For the text-containing cell, return its midpoint in (X, Y) coordinate format. 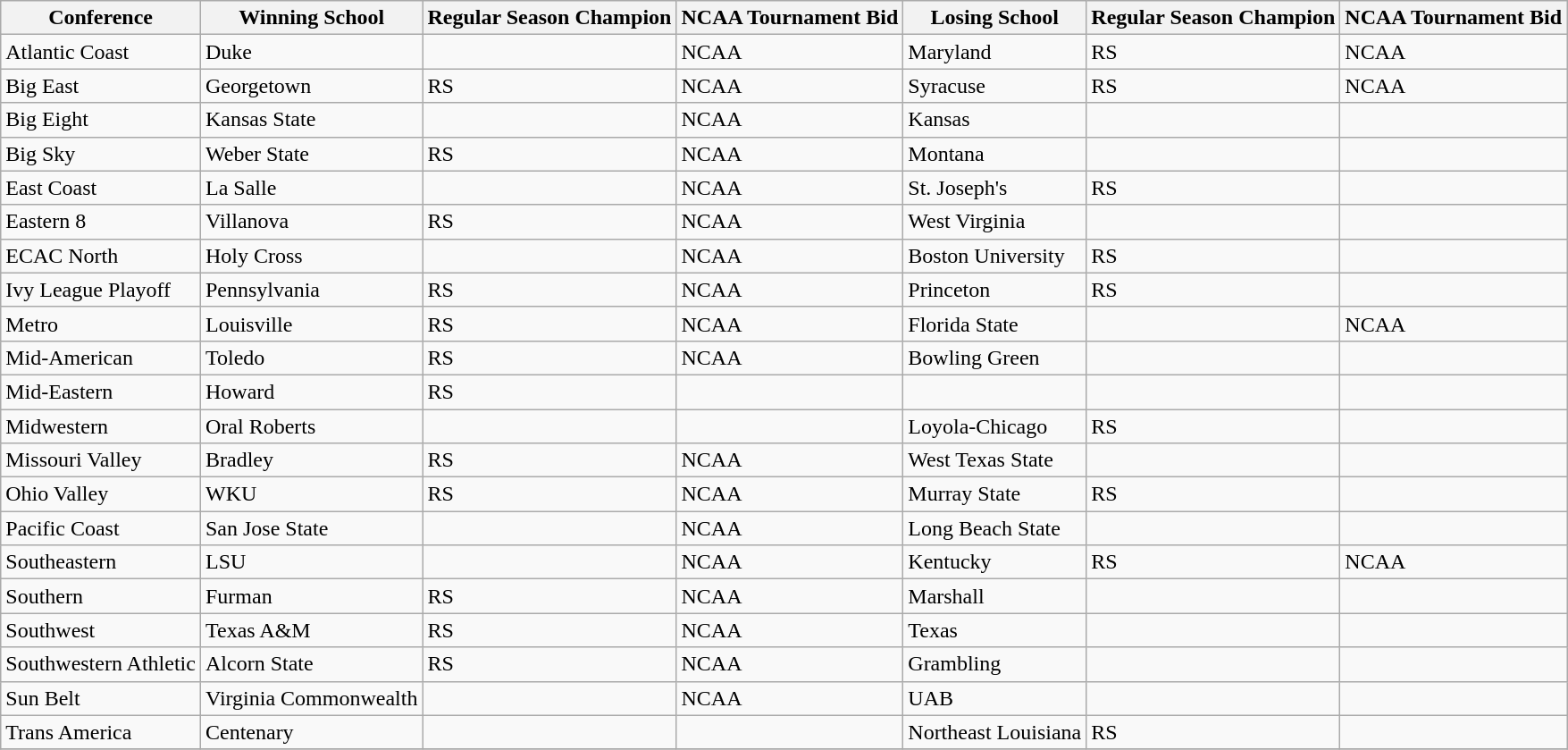
Missouri Valley (101, 460)
Ivy League Playoff (101, 290)
Southwest (101, 630)
Trans America (101, 732)
West Virginia (995, 222)
ECAC North (101, 256)
Pennsylvania (311, 290)
Big Sky (101, 154)
Princeton (995, 290)
East Coast (101, 188)
Duke (311, 52)
Texas A&M (311, 630)
La Salle (311, 188)
Conference (101, 18)
Boston University (995, 256)
Virginia Commonwealth (311, 698)
Bradley (311, 460)
Long Beach State (995, 528)
Big East (101, 86)
Winning School (311, 18)
St. Joseph's (995, 188)
Florida State (995, 324)
Holy Cross (311, 256)
Furman (311, 596)
Northeast Louisiana (995, 732)
Mid-American (101, 358)
WKU (311, 494)
San Jose State (311, 528)
Syracuse (995, 86)
Eastern 8 (101, 222)
Georgetown (311, 86)
Howard (311, 392)
Oral Roberts (311, 426)
Southwestern Athletic (101, 664)
West Texas State (995, 460)
Kansas State (311, 120)
Centenary (311, 732)
Southern (101, 596)
Alcorn State (311, 664)
Pacific Coast (101, 528)
Kentucky (995, 562)
Murray State (995, 494)
Grambling (995, 664)
Toledo (311, 358)
Louisville (311, 324)
Marshall (995, 596)
Big Eight (101, 120)
Sun Belt (101, 698)
UAB (995, 698)
Loyola-Chicago (995, 426)
Ohio Valley (101, 494)
Losing School (995, 18)
Texas (995, 630)
Villanova (311, 222)
Atlantic Coast (101, 52)
Bowling Green (995, 358)
Maryland (995, 52)
LSU (311, 562)
Kansas (995, 120)
Metro (101, 324)
Montana (995, 154)
Weber State (311, 154)
Mid-Eastern (101, 392)
Southeastern (101, 562)
Midwestern (101, 426)
